Detect which cell encompasses the target text, then output its [X, Y] center coordinate. 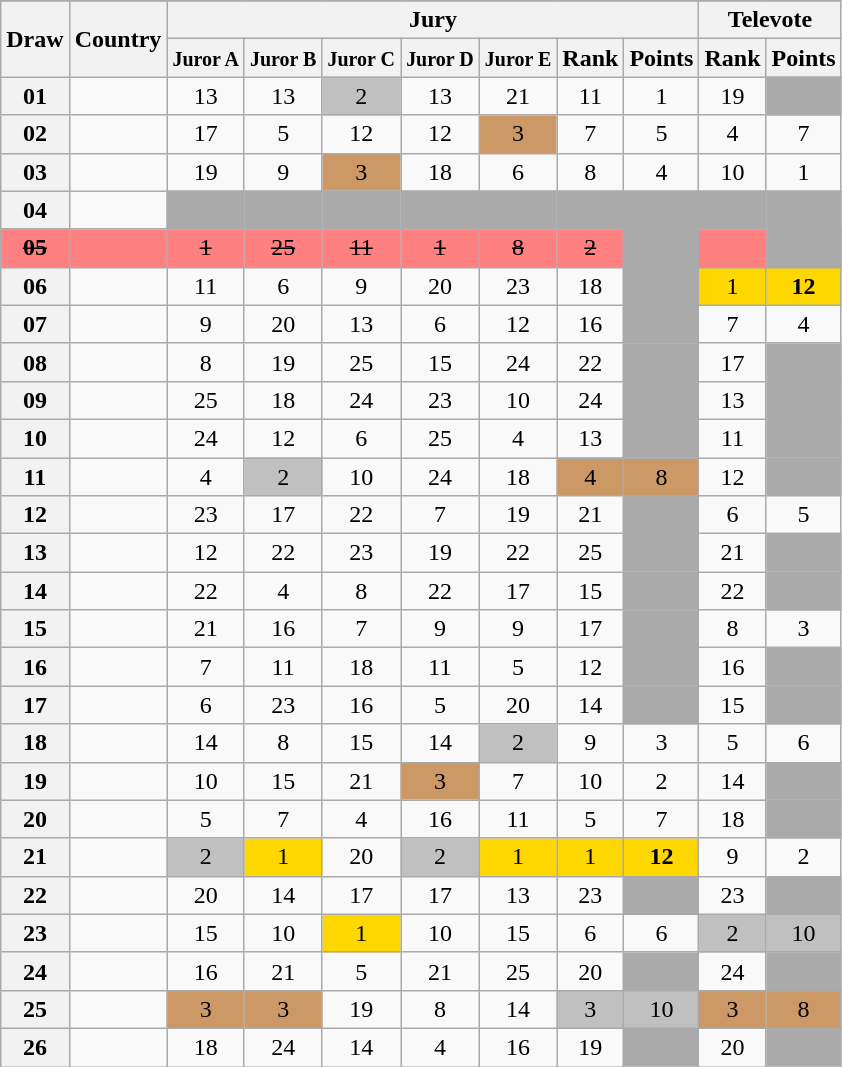
Juror D [440, 58]
Juror B [283, 58]
04 [35, 210]
26 [35, 1047]
01 [35, 96]
Draw [35, 39]
06 [35, 286]
05 [35, 248]
Juror A [206, 58]
Juror E [518, 58]
02 [35, 134]
07 [35, 324]
09 [35, 400]
Televote [770, 20]
Juror C [362, 58]
Country [118, 39]
03 [35, 172]
Jury [433, 20]
08 [35, 362]
